Return the (X, Y) coordinate for the center point of the cell that contains the specified text.  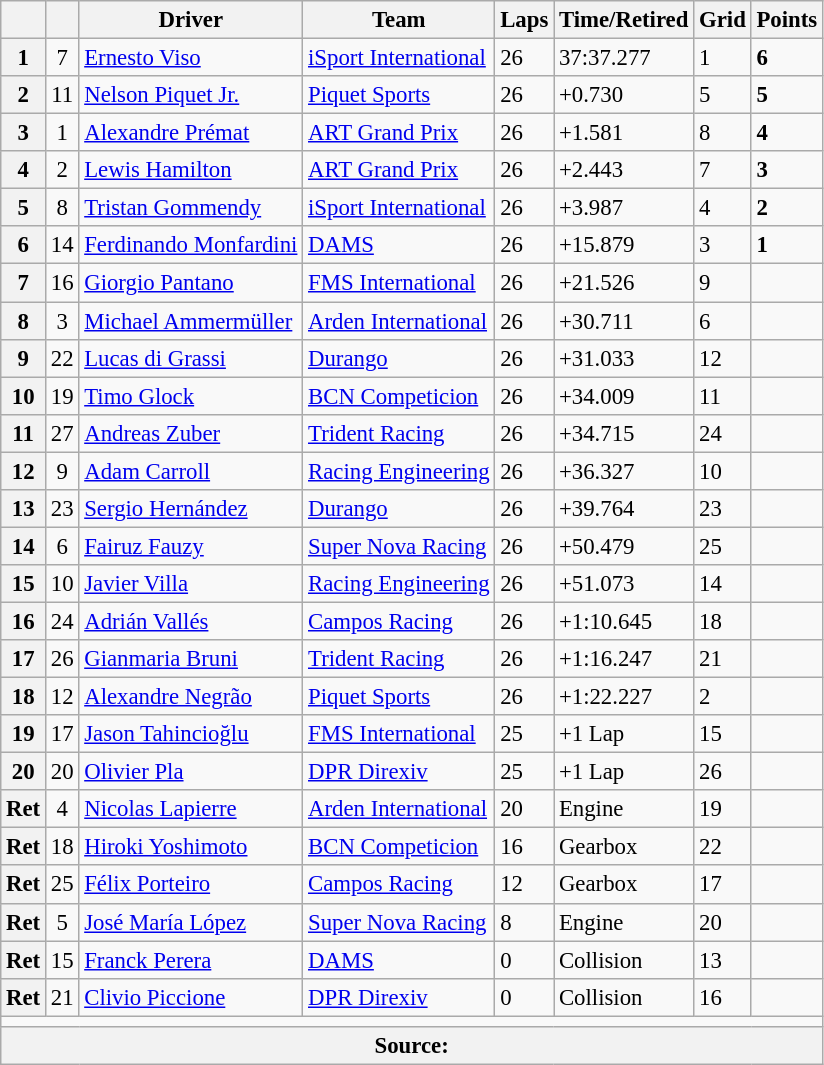
Adam Carroll (191, 471)
+30.711 (624, 321)
Jason Tahincioğlu (191, 734)
+1:10.645 (624, 621)
27 (62, 433)
Timo Glock (191, 396)
Gianmaria Bruni (191, 659)
37:37.277 (624, 58)
+3.987 (624, 208)
Lucas di Grassi (191, 358)
Javier Villa (191, 584)
+51.073 (624, 584)
Ferdinando Monfardini (191, 245)
Laps (524, 20)
Félix Porteiro (191, 885)
+1:22.227 (624, 697)
Time/Retired (624, 20)
Olivier Pla (191, 772)
+39.764 (624, 509)
Alexandre Negrão (191, 697)
Sergio Hernández (191, 509)
+34.009 (624, 396)
+34.715 (624, 433)
Alexandre Prémat (191, 133)
Franck Perera (191, 960)
Michael Ammermüller (191, 321)
Grid (722, 20)
Fairuz Fauzy (191, 546)
Lewis Hamilton (191, 170)
+21.526 (624, 283)
Team (399, 20)
Tristan Gommendy (191, 208)
Giorgio Pantano (191, 283)
Ernesto Viso (191, 58)
+36.327 (624, 471)
Points (786, 20)
+15.879 (624, 245)
+2.443 (624, 170)
José María López (191, 922)
Andreas Zuber (191, 433)
+1:16.247 (624, 659)
+1.581 (624, 133)
Nelson Piquet Jr. (191, 95)
+50.479 (624, 546)
Driver (191, 20)
Adrián Vallés (191, 621)
Nicolas Lapierre (191, 809)
+0.730 (624, 95)
Clivio Piccione (191, 997)
+31.033 (624, 358)
Hiroki Yoshimoto (191, 847)
Source: (412, 1046)
